Pinpoint the cell where the given text exists, returning its [x, y] midpoint coordinate. 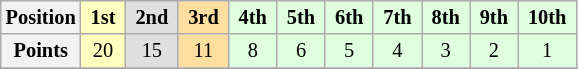
7th [397, 17]
11 [203, 51]
2nd [152, 17]
5th [301, 17]
Position [41, 17]
20 [104, 51]
1 [547, 51]
10th [547, 17]
Points [41, 51]
5 [349, 51]
8th [446, 17]
1st [104, 17]
2 [494, 51]
4 [397, 51]
9th [494, 17]
15 [152, 51]
4th [253, 17]
6 [301, 51]
8 [253, 51]
6th [349, 17]
3 [446, 51]
3rd [203, 17]
